Scan for the cell matching the given text and deliver its (x, y) coordinate at center. 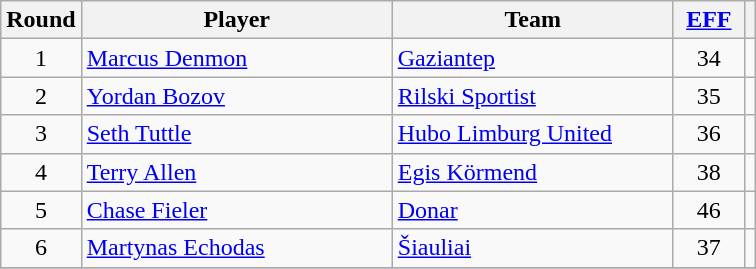
3 (41, 134)
37 (708, 248)
Round (41, 20)
Donar (532, 210)
46 (708, 210)
4 (41, 172)
1 (41, 58)
Chase Fieler (236, 210)
EFF (708, 20)
5 (41, 210)
Player (236, 20)
Hubo Limburg United (532, 134)
38 (708, 172)
Rilski Sportist (532, 96)
Marcus Denmon (236, 58)
2 (41, 96)
Egis Körmend (532, 172)
36 (708, 134)
Seth Tuttle (236, 134)
35 (708, 96)
Yordan Bozov (236, 96)
Gaziantep (532, 58)
Team (532, 20)
Terry Allen (236, 172)
34 (708, 58)
Martynas Echodas (236, 248)
6 (41, 248)
Šiauliai (532, 248)
